Detect which cell encompasses the target text, then output its [x, y] center coordinate. 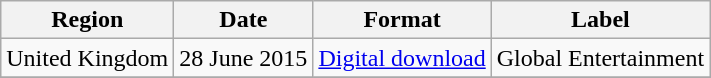
28 June 2015 [244, 58]
United Kingdom [88, 58]
Label [600, 20]
Format [402, 20]
Date [244, 20]
Digital download [402, 58]
Global Entertainment [600, 58]
Region [88, 20]
